Provide the [X, Y] coordinate of the cell's center where the given text is located.  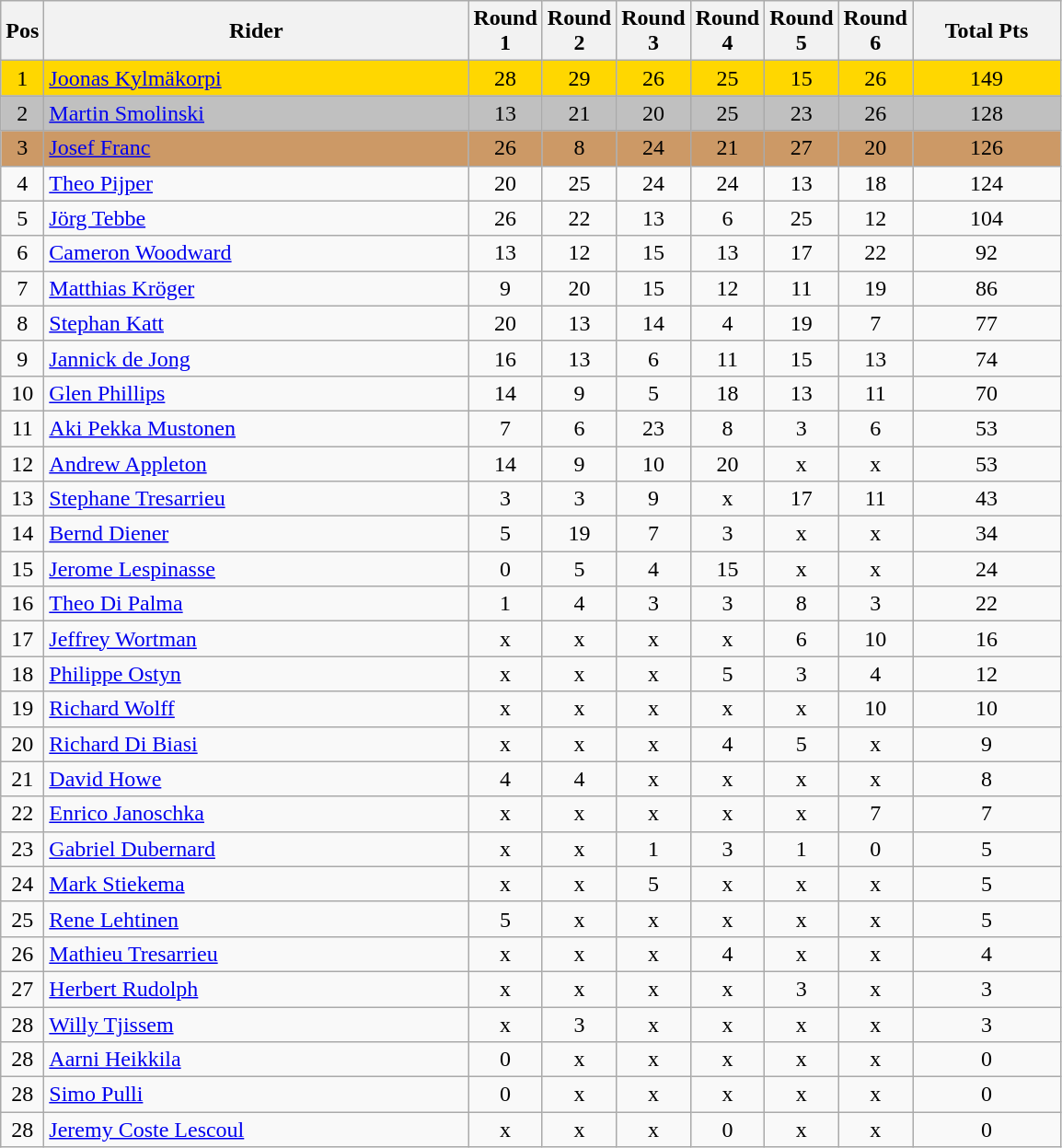
Round 5 [802, 31]
Round 1 [505, 31]
Pos [22, 31]
Willy Tjissem [256, 1025]
70 [987, 393]
Jannick de Jong [256, 358]
77 [987, 323]
Rene Lehtinen [256, 919]
Herbert Rudolph [256, 989]
Jeffrey Wortman [256, 639]
Matthias Kröger [256, 288]
David Howe [256, 779]
149 [987, 78]
126 [987, 148]
Theo Di Palma [256, 604]
Stephane Tresarrieu [256, 499]
Jörg Tebbe [256, 218]
Rider [256, 31]
2 [22, 113]
Enrico Janoschka [256, 814]
Josef Franc [256, 148]
Stephan Katt [256, 323]
86 [987, 288]
Mark Stiekema [256, 884]
124 [987, 183]
Aki Pekka Mustonen [256, 428]
Mathieu Tresarrieu [256, 954]
128 [987, 113]
Round 4 [727, 31]
Aarni Heikkila [256, 1060]
29 [579, 78]
92 [987, 253]
Martin Smolinski [256, 113]
Round 6 [875, 31]
Round 2 [579, 31]
Round 3 [653, 31]
Jeremy Coste Lescoul [256, 1130]
Simo Pulli [256, 1095]
74 [987, 358]
Gabriel Dubernard [256, 849]
Richard Wolff [256, 709]
Jerome Lespinasse [256, 569]
Richard Di Biasi [256, 744]
Bernd Diener [256, 534]
Cameron Woodward [256, 253]
Andrew Appleton [256, 463]
34 [987, 534]
Glen Phillips [256, 393]
Philippe Ostyn [256, 674]
Theo Pijper [256, 183]
Joonas Kylmäkorpi [256, 78]
Total Pts [987, 31]
104 [987, 218]
43 [987, 499]
